Search for the cell housing the specified text and yield its [x, y] center coordinate. 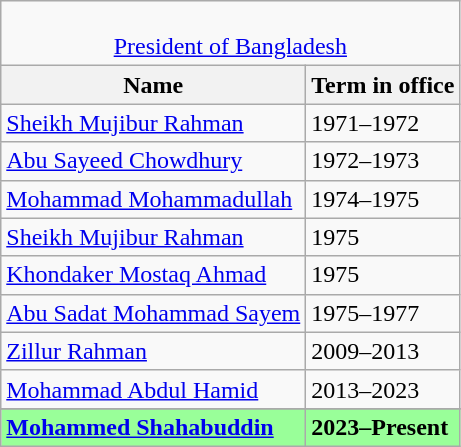
2013–2023 [383, 389]
Abu Sadat Mohammad Sayem [154, 313]
Name [154, 85]
1972–1973 [383, 161]
Khondaker Mostaq Ahmad [154, 275]
Abu Sayeed Chowdhury [154, 161]
Mohammad Mohammadullah [154, 199]
2023–Present [383, 427]
Mohammed Shahabuddin [154, 427]
Zillur Rahman [154, 351]
1971–1972 [383, 123]
Mohammad Abdul Hamid [154, 389]
Term in office [383, 85]
President of Bangladesh [230, 34]
2009–2013 [383, 351]
1974–1975 [383, 199]
1975–1977 [383, 313]
